Find where the given text appears and provide that cell's center as (X, Y) coordinate. 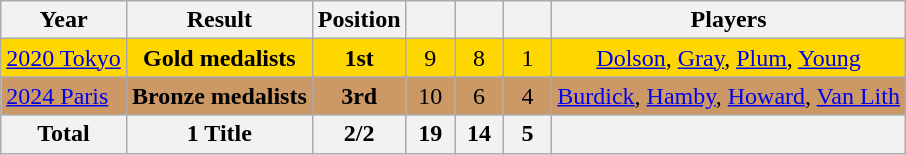
9 (430, 58)
14 (480, 134)
Gold medalists (219, 58)
6 (480, 96)
2020 Tokyo (64, 58)
Position (359, 20)
Players (729, 20)
2/2 (359, 134)
8 (480, 58)
3rd (359, 96)
Result (219, 20)
Burdick, Hamby, Howard, Van Lith (729, 96)
10 (430, 96)
1 (528, 58)
Dolson, Gray, Plum, Young (729, 58)
4 (528, 96)
1 Title (219, 134)
19 (430, 134)
Bronze medalists (219, 96)
Year (64, 20)
2024 Paris (64, 96)
5 (528, 134)
1st (359, 58)
Total (64, 134)
